Determine the (x, y) coordinate at the center of the cell enclosing the given text.  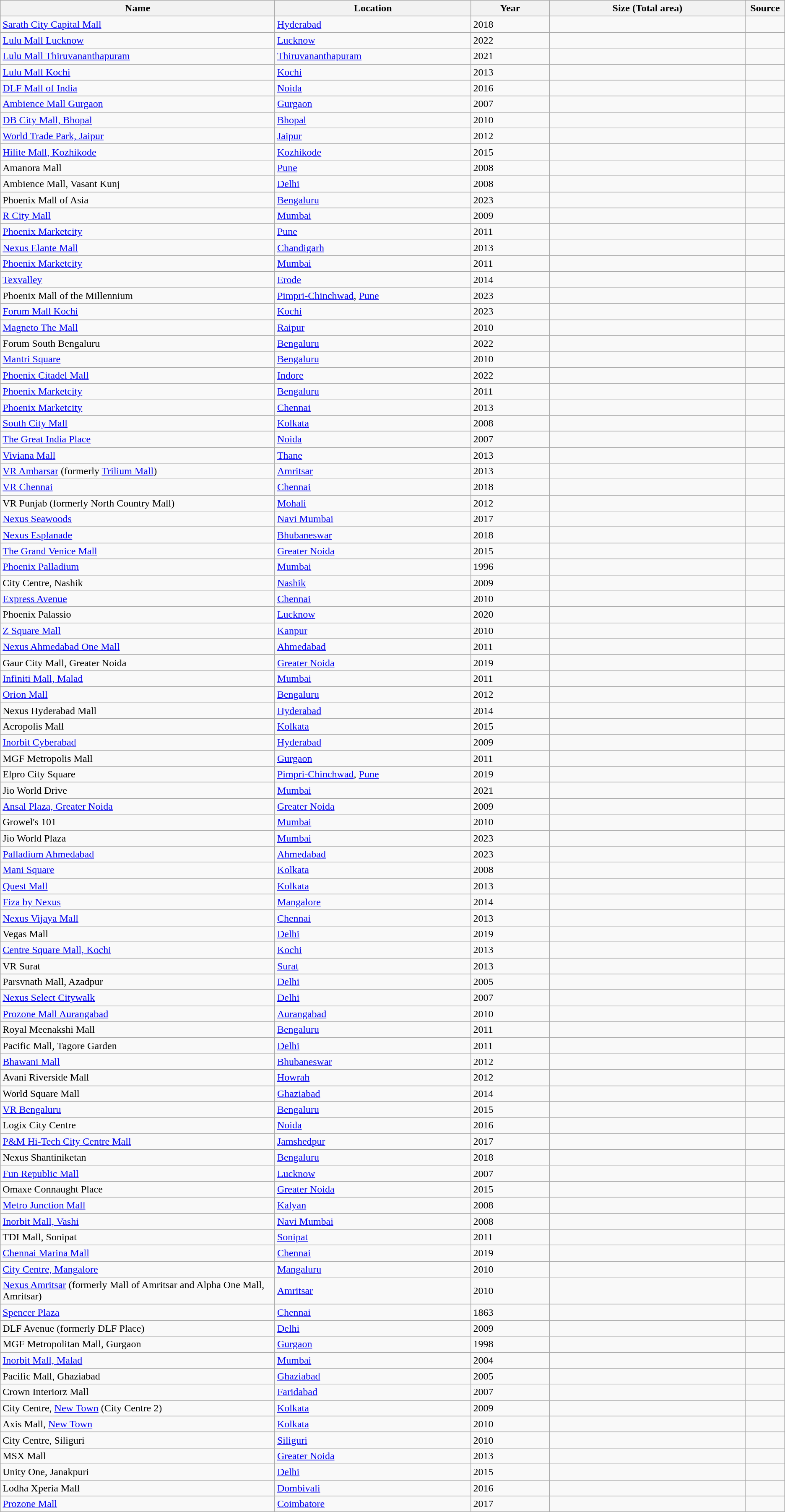
Orion Mall (138, 694)
Phoenix Mall of the Millennium (138, 296)
Inorbit Mall, Vashi (138, 1221)
Nexus Hyderabad Mall (138, 711)
Texvalley (138, 280)
World Square Mall (138, 1094)
Mantri Square (138, 359)
World Trade Park, Jaipur (138, 136)
City Centre, Mangalore (138, 1269)
Nexus Vijaya Mall (138, 918)
Omaxe Connaught Place (138, 1189)
Dombivali (373, 1488)
Inorbit Cyberabad (138, 743)
Surat (373, 966)
VR Surat (138, 966)
Z Square Mall (138, 631)
Jio World Drive (138, 790)
Jaipur (373, 136)
Faridabad (373, 1392)
City Centre, Nashik (138, 583)
DLF Mall of India (138, 88)
MGF Metropolis Mall (138, 759)
Phoenix Palladium (138, 567)
MSX Mall (138, 1456)
Sarath City Capital Mall (138, 24)
Fun Republic Mall (138, 1173)
Nexus Seawoods (138, 519)
Elpro City Square (138, 774)
Unity One, Janakpuri (138, 1472)
Infiniti Mall, Malad (138, 678)
Royal Meenakshi Mall (138, 1030)
Mohali (373, 503)
Gaur City Mall, Greater Noida (138, 662)
Ambience Mall, Vasant Kunj (138, 184)
Acropolis Mall (138, 727)
Year (510, 8)
R City Mall (138, 216)
Mani Square (138, 870)
Logix City Centre (138, 1125)
1863 (510, 1312)
Kanpur (373, 631)
Growel's 101 (138, 822)
Nexus Amritsar (formerly Mall of Amritsar and Alpha One Mall, Amritsar) (138, 1291)
Jio World Plaza (138, 838)
Phoenix Citadel Mall (138, 375)
Lodha Xperia Mall (138, 1488)
Mangalore (373, 902)
Palladium Ahmedabad (138, 854)
Lulu Mall Kochi (138, 72)
Pacific Mall, Ghaziabad (138, 1376)
Nexus Ahmedabad One Mall (138, 647)
Size (Total area) (647, 8)
Erode (373, 280)
2004 (510, 1360)
Thiruvananthapuram (373, 56)
Inorbit Mall, Malad (138, 1360)
City Centre, Siliguri (138, 1440)
Lulu Mall Thiruvananthapuram (138, 56)
Crown Interiorz Mall (138, 1392)
Mangaluru (373, 1269)
DLF Avenue (formerly DLF Place) (138, 1328)
MGF Metropolitan Mall, Gurgaon (138, 1344)
Source (765, 8)
Name (138, 8)
City Centre, New Town (City Centre 2) (138, 1408)
Pacific Mall, Tagore Garden (138, 1046)
Lulu Mall Lucknow (138, 40)
2020 (510, 615)
Chandigarh (373, 248)
Kozhikode (373, 152)
Forum South Bengaluru (138, 343)
Siliguri (373, 1440)
Hilite Mall, Kozhikode (138, 152)
VR Chennai (138, 487)
Magneto The Mall (138, 327)
Amanora Mall (138, 168)
Kalyan (373, 1205)
South City Mall (138, 423)
Parsvnath Mall, Azadpur (138, 982)
Jamshedpur (373, 1141)
Raipur (373, 327)
Phoenix Mall of Asia (138, 200)
The Great India Place (138, 439)
DB City Mall, Bhopal (138, 120)
Aurangabad (373, 1014)
Avani Riverside Mall (138, 1078)
VR Bengaluru (138, 1109)
Bhopal (373, 120)
Nexus Esplanade (138, 535)
Nexus Shantiniketan (138, 1157)
P&M Hi-Tech City Centre Mall (138, 1141)
Sonipat (373, 1237)
Nexus Select Citywalk (138, 998)
VR Ambarsar (formerly Trilium Mall) (138, 471)
Spencer Plaza (138, 1312)
Metro Junction Mall (138, 1205)
Prozone Mall Aurangabad (138, 1014)
1998 (510, 1344)
Quest Mall (138, 886)
Nexus Elante Mall (138, 248)
Axis Mall, New Town (138, 1424)
Centre Square Mall, Kochi (138, 950)
VR Punjab (formerly North Country Mall) (138, 503)
Nashik (373, 583)
Howrah (373, 1078)
Chennai Marina Mall (138, 1253)
Forum Mall Kochi (138, 312)
Prozone Mall (138, 1504)
Ansal Plaza, Greater Noida (138, 806)
Thane (373, 455)
Fiza by Nexus (138, 902)
The Grand Venice Mall (138, 551)
Coimbatore (373, 1504)
Bhawani Mall (138, 1062)
Location (373, 8)
Ambience Mall Gurgaon (138, 104)
Vegas Mall (138, 934)
Phoenix Palassio (138, 615)
Express Avenue (138, 599)
TDI Mall, Sonipat (138, 1237)
Indore (373, 375)
Viviana Mall (138, 455)
1996 (510, 567)
